For the text-containing cell, return its midpoint in [X, Y] coordinate format. 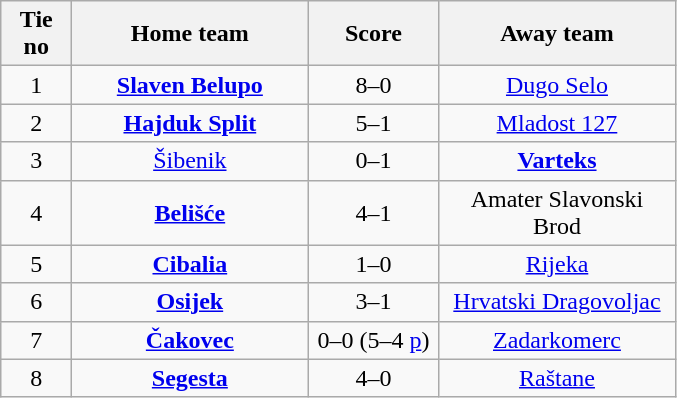
8–0 [374, 85]
Home team [190, 34]
Raštane [557, 378]
Away team [557, 34]
Belišće [190, 212]
5 [36, 264]
Varteks [557, 161]
4–1 [374, 212]
Amater Slavonski Brod [557, 212]
Šibenik [190, 161]
Slaven Belupo [190, 85]
Hrvatski Dragovoljac [557, 302]
Rijeka [557, 264]
Segesta [190, 378]
2 [36, 123]
Hajduk Split [190, 123]
Osijek [190, 302]
1–0 [374, 264]
8 [36, 378]
Cibalia [190, 264]
4 [36, 212]
6 [36, 302]
Score [374, 34]
Dugo Selo [557, 85]
3–1 [374, 302]
Zadarkomerc [557, 340]
0–0 (5–4 p) [374, 340]
Tie no [36, 34]
1 [36, 85]
3 [36, 161]
4–0 [374, 378]
Mladost 127 [557, 123]
5–1 [374, 123]
7 [36, 340]
Čakovec [190, 340]
0–1 [374, 161]
